Return (X, Y) of the center of cell containing provided text 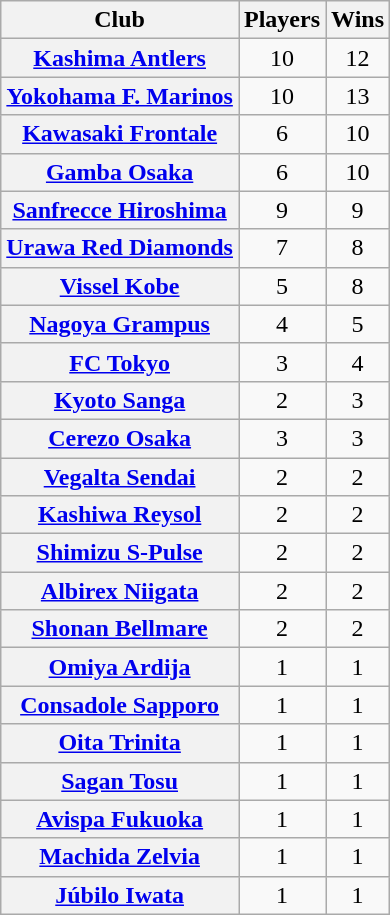
Shonan Bellmare (120, 629)
12 (358, 58)
FC Tokyo (120, 362)
Kashima Antlers (120, 58)
Cerezo Osaka (120, 438)
Wins (358, 20)
Kawasaki Frontale (120, 134)
Omiya Ardija (120, 667)
Júbilo Iwata (120, 895)
Yokohama F. Marinos (120, 96)
Avispa Fukuoka (120, 819)
Gamba Osaka (120, 172)
Shimizu S-Pulse (120, 553)
Sagan Tosu (120, 781)
Vegalta Sendai (120, 477)
Kyoto Sanga (120, 400)
Players (282, 20)
Nagoya Grampus (120, 324)
Sanfrecce Hiroshima (120, 210)
7 (282, 248)
Club (120, 20)
Kashiwa Reysol (120, 515)
Vissel Kobe (120, 286)
Consadole Sapporo (120, 705)
Albirex Niigata (120, 591)
13 (358, 96)
Machida Zelvia (120, 857)
Oita Trinita (120, 743)
Urawa Red Diamonds (120, 248)
